Extract the (x, y) coordinate from the center of the cell holding the provided text.  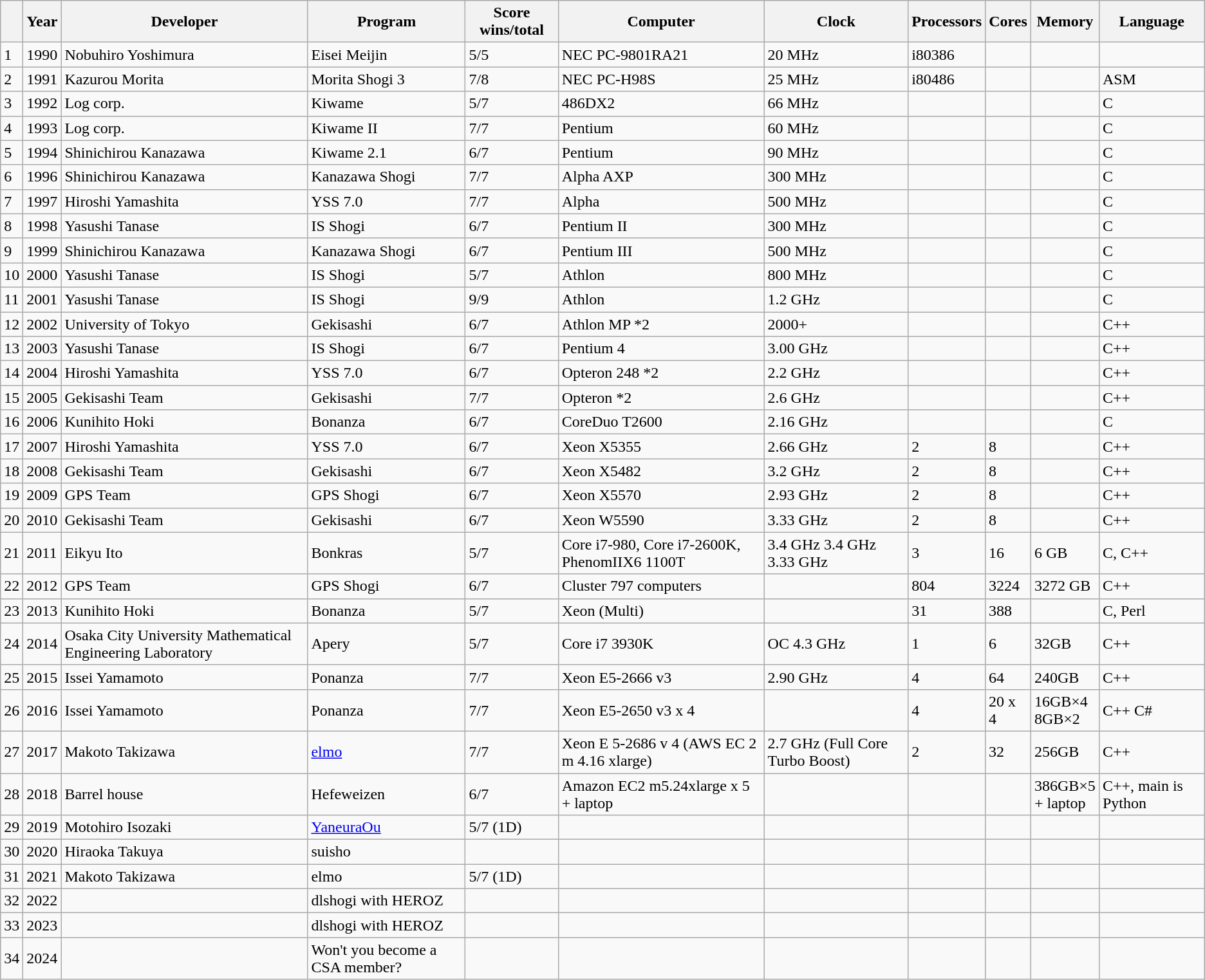
2015 (42, 677)
15 (12, 398)
Osaka City University Mathematical Engineering Laboratory (184, 643)
3224 (1008, 586)
2017 (42, 752)
14 (12, 373)
i80386 (947, 55)
10 (12, 275)
Nobuhiro Yoshimura (184, 55)
Processors (947, 22)
486DX2 (661, 104)
2001 (42, 299)
Program (386, 22)
NEC PC-9801RA21 (661, 55)
17 (12, 447)
Cores (1008, 22)
Year (42, 22)
33 (12, 925)
Kazurou Morita (184, 79)
64 (1008, 677)
Motohiro Isozaki (184, 827)
388 (1008, 611)
Alpha (661, 201)
1993 (42, 128)
12 (12, 324)
27 (12, 752)
2011 (42, 553)
20 MHz (836, 55)
2.16 GHz (836, 422)
2.7 GHz (Full Core Turbo Boost) (836, 752)
2.6 GHz (836, 398)
2.66 GHz (836, 447)
2024 (42, 959)
2008 (42, 471)
2000 (42, 275)
Language (1152, 22)
Apery (386, 643)
26 (12, 710)
Barrel house (184, 794)
5 (12, 153)
2020 (42, 852)
2014 (42, 643)
386GB×5+ laptop (1065, 794)
240GB (1065, 677)
2016 (42, 710)
Kiwame II (386, 128)
256GB (1065, 752)
2000+ (836, 324)
3.00 GHz (836, 349)
YaneuraOu (386, 827)
Pentium II (661, 226)
OC 4.3 GHz (836, 643)
1991 (42, 79)
1996 (42, 177)
Opteron *2 (661, 398)
Opteron 248 *2 (661, 373)
2009 (42, 495)
2002 (42, 324)
Pentium 4 (661, 349)
C++ C# (1152, 710)
Kiwame (386, 104)
1998 (42, 226)
CoreDuo T2600 (661, 422)
60 MHz (836, 128)
66 MHz (836, 104)
11 (12, 299)
Amazon EC2 m5.24xlarge x 5 + laptop (661, 794)
2013 (42, 611)
18 (12, 471)
30 (12, 852)
Cluster 797 computers (661, 586)
1997 (42, 201)
Clock (836, 22)
NEC PC-H98S (661, 79)
Xeon (Multi) (661, 611)
7/8 (512, 79)
Core i7 3930K (661, 643)
2019 (42, 827)
20 x 4 (1008, 710)
25 MHz (836, 79)
Computer (661, 22)
Hefeweizen (386, 794)
ASM (1152, 79)
2023 (42, 925)
Xeon X5355 (661, 447)
6 GB (1065, 553)
5/5 (512, 55)
804 (947, 586)
i80486 (947, 79)
Morita Shogi 3 (386, 79)
25 (12, 677)
800 MHz (836, 275)
C, Perl (1152, 611)
90 MHz (836, 153)
Eikyu Ito (184, 553)
2021 (42, 876)
Alpha AXP (661, 177)
9/9 (512, 299)
28 (12, 794)
2010 (42, 520)
3.2 GHz (836, 471)
2.90 GHz (836, 677)
3272 GB (1065, 586)
2006 (42, 422)
16GB×48GB×2 (1065, 710)
2012 (42, 586)
Xeon E5-2666 v3 (661, 677)
29 (12, 827)
Eisei Meijin (386, 55)
suisho (386, 852)
2005 (42, 398)
1999 (42, 250)
13 (12, 349)
9 (12, 250)
Core i7-980, Core i7-2600K, PhenomIIX6 1100T (661, 553)
Won't you become a CSA member? (386, 959)
24 (12, 643)
2004 (42, 373)
19 (12, 495)
C++, main is Python (1152, 794)
Developer (184, 22)
2018 (42, 794)
Pentium III (661, 250)
Xeon E 5-2686 v 4 (AWS EC 2 m 4.16 xlarge) (661, 752)
3.33 GHz (836, 520)
Xeon E5-2650 v3 x 4 (661, 710)
Kiwame 2.1 (386, 153)
C, C++ (1152, 553)
Score wins/total (512, 22)
1.2 GHz (836, 299)
Bonkras (386, 553)
University of Tokyo (184, 324)
Xeon W5590 (661, 520)
23 (12, 611)
3.4 GHz 3.4 GHz 3.33 GHz (836, 553)
2007 (42, 447)
Hiraoka Takuya (184, 852)
22 (12, 586)
2.93 GHz (836, 495)
2022 (42, 901)
2003 (42, 349)
1994 (42, 153)
Memory (1065, 22)
Xeon X5570 (661, 495)
7 (12, 201)
1992 (42, 104)
Athlon MP *2 (661, 324)
20 (12, 520)
32GB (1065, 643)
34 (12, 959)
2.2 GHz (836, 373)
Xeon X5482 (661, 471)
1990 (42, 55)
21 (12, 553)
